From the cell containing the given text, extract its center point as [X, Y] coordinate. 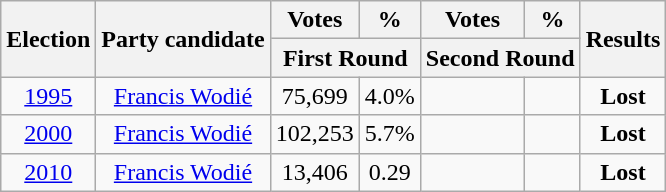
Party candidate [183, 39]
102,253 [314, 134]
2000 [48, 134]
First Round [345, 58]
Election [48, 39]
4.0% [390, 96]
75,699 [314, 96]
Second Round [500, 58]
Results [623, 39]
2010 [48, 172]
5.7% [390, 134]
1995 [48, 96]
13,406 [314, 172]
0.29 [390, 172]
